Scan for the cell matching the given text and deliver its [X, Y] coordinate at center. 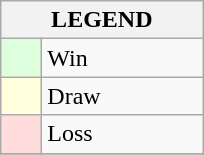
LEGEND [102, 20]
Win [122, 58]
Loss [122, 134]
Draw [122, 96]
